Return (X, Y) of the center of cell containing provided text 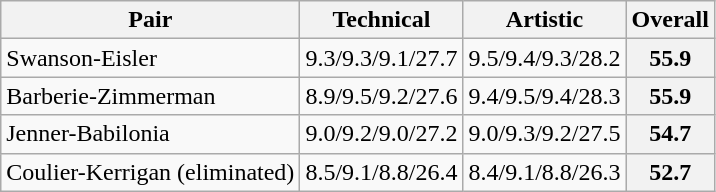
9.0/9.3/9.2/27.5 (544, 134)
9.4/9.5/9.4/28.3 (544, 96)
Overall (670, 20)
Artistic (544, 20)
Pair (150, 20)
9.3/9.3/9.1/27.7 (382, 58)
9.0/9.2/9.0/27.2 (382, 134)
Technical (382, 20)
Jenner-Babilonia (150, 134)
9.5/9.4/9.3/28.2 (544, 58)
8.9/9.5/9.2/27.6 (382, 96)
Barberie-Zimmerman (150, 96)
54.7 (670, 134)
8.4/9.1/8.8/26.3 (544, 172)
8.5/9.1/8.8/26.4 (382, 172)
Coulier-Kerrigan (eliminated) (150, 172)
52.7 (670, 172)
Swanson-Eisler (150, 58)
